Capture the cell that displays the provided text and extract its (X, Y) central coordinate. 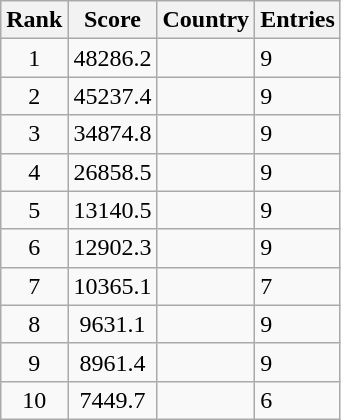
48286.2 (112, 58)
10365.1 (112, 286)
10 (34, 400)
8 (34, 324)
12902.3 (112, 248)
7449.7 (112, 400)
Score (112, 20)
2 (34, 96)
Country (206, 20)
8961.4 (112, 362)
1 (34, 58)
9631.1 (112, 324)
45237.4 (112, 96)
26858.5 (112, 172)
Rank (34, 20)
Entries (298, 20)
3 (34, 134)
13140.5 (112, 210)
34874.8 (112, 134)
5 (34, 210)
4 (34, 172)
